Locate the cell with the specified text and output its [X, Y] center coordinate. 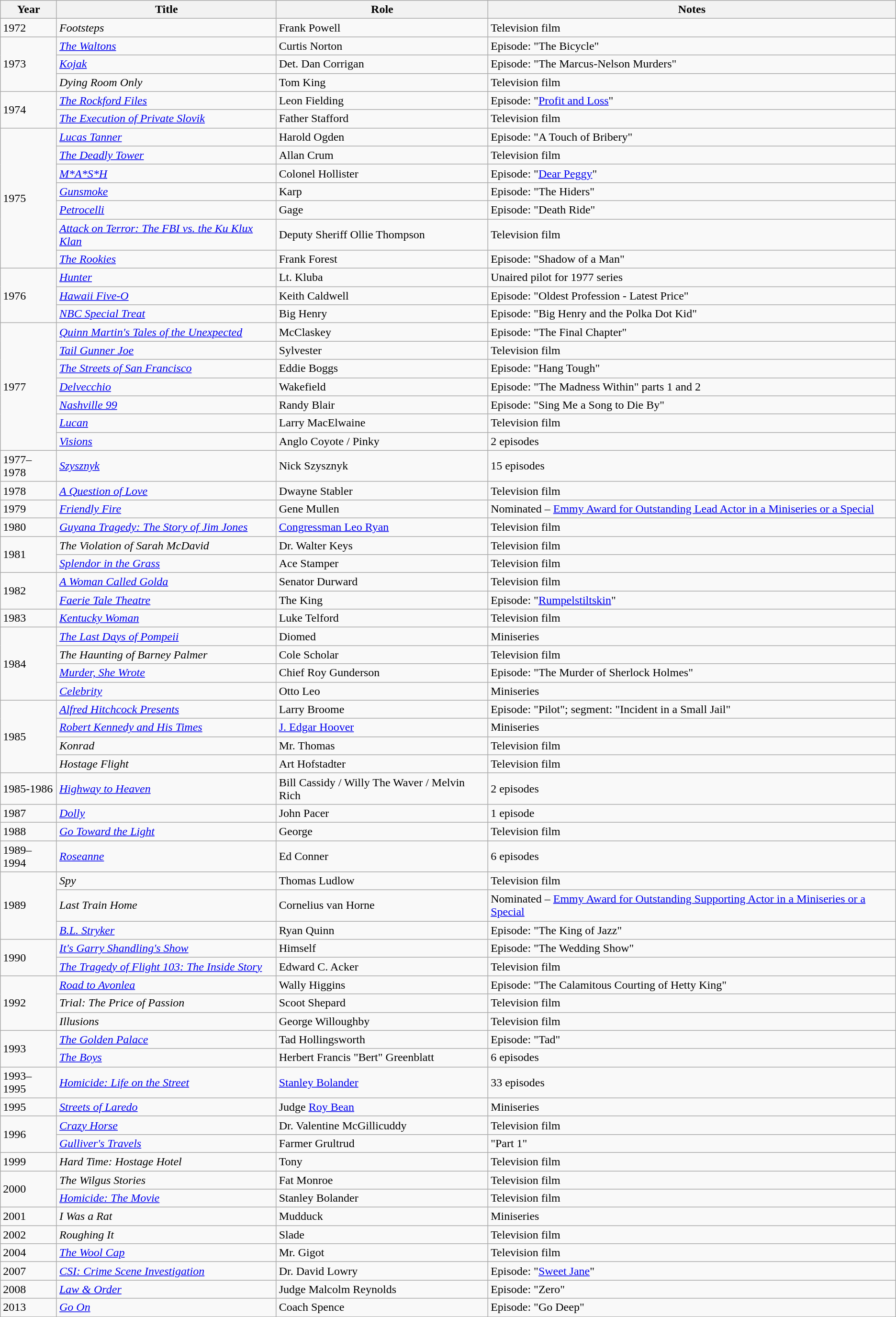
Nick Szysznyk [382, 466]
1996 [29, 1134]
Gulliver's Travels [167, 1143]
McClaskey [382, 332]
Episode: "The Murder of Sherlock Holmes" [692, 673]
Thomas Ludlow [382, 881]
Luke Telford [382, 618]
Episode: "Dear Peggy" [692, 173]
A Woman Called Golda [167, 582]
The Violation of Sarah McDavid [167, 545]
Otto Leo [382, 691]
Ryan Quinn [382, 930]
Eddie Boggs [382, 368]
Kojak [167, 64]
Scoot Shepard [382, 1003]
Alfred Hitchcock Presents [167, 709]
Ed Conner [382, 856]
1973 [29, 64]
1983 [29, 618]
Delvecchio [167, 387]
Gunsmoke [167, 191]
The King [382, 600]
Leon Fielding [382, 100]
A Question of Love [167, 491]
15 episodes [692, 466]
2007 [29, 1271]
Episode: "The Marcus-Nelson Murders" [692, 64]
2000 [29, 1189]
Big Henry [382, 314]
Bill Cassidy / Willy The Waver / Melvin Rich [382, 789]
Hostage Flight [167, 764]
Footsteps [167, 28]
1975 [29, 198]
Edward C. Acker [382, 967]
John Pacer [382, 813]
Guyana Tragedy: The Story of Jim Jones [167, 527]
The Wool Cap [167, 1253]
Chief Roy Gunderson [382, 673]
Visions [167, 441]
Congressman Leo Ryan [382, 527]
Gage [382, 210]
Szysznyk [167, 466]
NBC Special Treat [167, 314]
Nashville 99 [167, 405]
Spy [167, 881]
Herbert Francis "Bert" Greenblatt [382, 1058]
Lucan [167, 423]
Episode: "Sweet Jane" [692, 1271]
Karp [382, 191]
Senator Durward [382, 582]
George Willoughby [382, 1021]
Allan Crum [382, 155]
Judge Roy Bean [382, 1107]
Episode: "The Bicycle" [692, 46]
1977–1978 [29, 466]
It's Garry Shandling's Show [167, 949]
Frank Powell [382, 28]
1978 [29, 491]
Hunter [167, 278]
The Deadly Tower [167, 155]
1980 [29, 527]
Friendly Fire [167, 509]
Illusions [167, 1021]
The Rockford Files [167, 100]
Mudduck [382, 1217]
Diomed [382, 636]
B.L. Stryker [167, 930]
Dwayne Stabler [382, 491]
Tail Gunner Joe [167, 350]
The Rookies [167, 259]
Wally Higgins [382, 985]
Tony [382, 1161]
1988 [29, 831]
The Wilgus Stories [167, 1180]
The Waltons [167, 46]
Sylvester [382, 350]
Episode: "Big Henry and the Polka Dot Kid" [692, 314]
1995 [29, 1107]
Role [382, 10]
Cornelius van Horne [382, 905]
Episode: "The Calamitous Courting of Hetty King" [692, 985]
Coach Spence [382, 1307]
1979 [29, 509]
Lucas Tanner [167, 137]
Art Hofstadter [382, 764]
Episode: "The Final Chapter" [692, 332]
1 episode [692, 813]
The Boys [167, 1058]
Roughing It [167, 1235]
Go On [167, 1307]
George [382, 831]
Tom King [382, 82]
Himself [382, 949]
1984 [29, 664]
Father Stafford [382, 119]
Gene Mullen [382, 509]
Hard Time: Hostage Hotel [167, 1161]
Crazy Horse [167, 1125]
Road to Avonlea [167, 985]
The Tragedy of Flight 103: The Inside Story [167, 967]
Colonel Hollister [382, 173]
Lt. Kluba [382, 278]
1985 [29, 737]
Deputy Sheriff Ollie Thompson [382, 234]
Episode: "A Touch of Bribery" [692, 137]
Quinn Martin's Tales of the Unexpected [167, 332]
Hawaii Five-O [167, 296]
2002 [29, 1235]
The Streets of San Francisco [167, 368]
2008 [29, 1289]
1989 [29, 905]
2013 [29, 1307]
Randy Blair [382, 405]
I Was a Rat [167, 1217]
Nominated – Emmy Award for Outstanding Supporting Actor in a Miniseries or a Special [692, 905]
Episode: "The Madness Within" parts 1 and 2 [692, 387]
The Golden Palace [167, 1039]
Episode: "Rumpelstiltskin" [692, 600]
Dr. Walter Keys [382, 545]
CSI: Crime Scene Investigation [167, 1271]
Episode: "The Hiders" [692, 191]
Episode: "Oldest Profession - Latest Price" [692, 296]
Celebrity [167, 691]
The Haunting of Barney Palmer [167, 655]
Trial: The Price of Passion [167, 1003]
The Last Days of Pompeii [167, 636]
Larry MacElwaine [382, 423]
Last Train Home [167, 905]
Episode: "Sing Me a Song to Die By" [692, 405]
2001 [29, 1217]
Episode: "Hang Tough" [692, 368]
1974 [29, 110]
Dr. Valentine McGillicuddy [382, 1125]
Anglo Coyote / Pinky [382, 441]
Harold Ogden [382, 137]
1985-1986 [29, 789]
Dr. David Lowry [382, 1271]
Streets of Laredo [167, 1107]
2004 [29, 1253]
Wakefield [382, 387]
Episode: "Shadow of a Man" [692, 259]
Faerie Tale Theatre [167, 600]
Splendor in the Grass [167, 564]
Homicide: Life on the Street [167, 1083]
The Execution of Private Slovik [167, 119]
Episode: "Go Deep" [692, 1307]
Judge Malcolm Reynolds [382, 1289]
M*A*S*H [167, 173]
"Part 1" [692, 1143]
Highway to Heaven [167, 789]
Robert Kennedy and His Times [167, 727]
Murder, She Wrote [167, 673]
1990 [29, 958]
Curtis Norton [382, 46]
1981 [29, 554]
Year [29, 10]
Episode: "The Wedding Show" [692, 949]
1982 [29, 591]
Episode: "Pilot"; segment: "Incident in a Small Jail" [692, 709]
Konrad [167, 746]
Law & Order [167, 1289]
Episode: "Zero" [692, 1289]
Det. Dan Corrigan [382, 64]
33 episodes [692, 1083]
1987 [29, 813]
Petrocelli [167, 210]
Kentucky Woman [167, 618]
1989–1994 [29, 856]
Ace Stamper [382, 564]
1972 [29, 28]
Episode: "The King of Jazz" [692, 930]
1993 [29, 1049]
Episode: "Profit and Loss" [692, 100]
Cole Scholar [382, 655]
Keith Caldwell [382, 296]
Go Toward the Light [167, 831]
1976 [29, 296]
Homicide: The Movie [167, 1198]
Nominated – Emmy Award for Outstanding Lead Actor in a Miniseries or a Special [692, 509]
Tad Hollingsworth [382, 1039]
Fat Monroe [382, 1180]
1999 [29, 1161]
Frank Forest [382, 259]
Roseanne [167, 856]
Unaired pilot for 1977 series [692, 278]
Mr. Gigot [382, 1253]
Farmer Grultrud [382, 1143]
Attack on Terror: The FBI vs. the Ku Klux Klan [167, 234]
J. Edgar Hoover [382, 727]
Dolly [167, 813]
Title [167, 10]
Notes [692, 10]
Episode: "Tad" [692, 1039]
Episode: "Death Ride" [692, 210]
Dying Room Only [167, 82]
1977 [29, 387]
1993–1995 [29, 1083]
Mr. Thomas [382, 746]
Slade [382, 1235]
Larry Broome [382, 709]
1992 [29, 1003]
